Determine the [X, Y] coordinate at the center of the cell enclosing the given text.  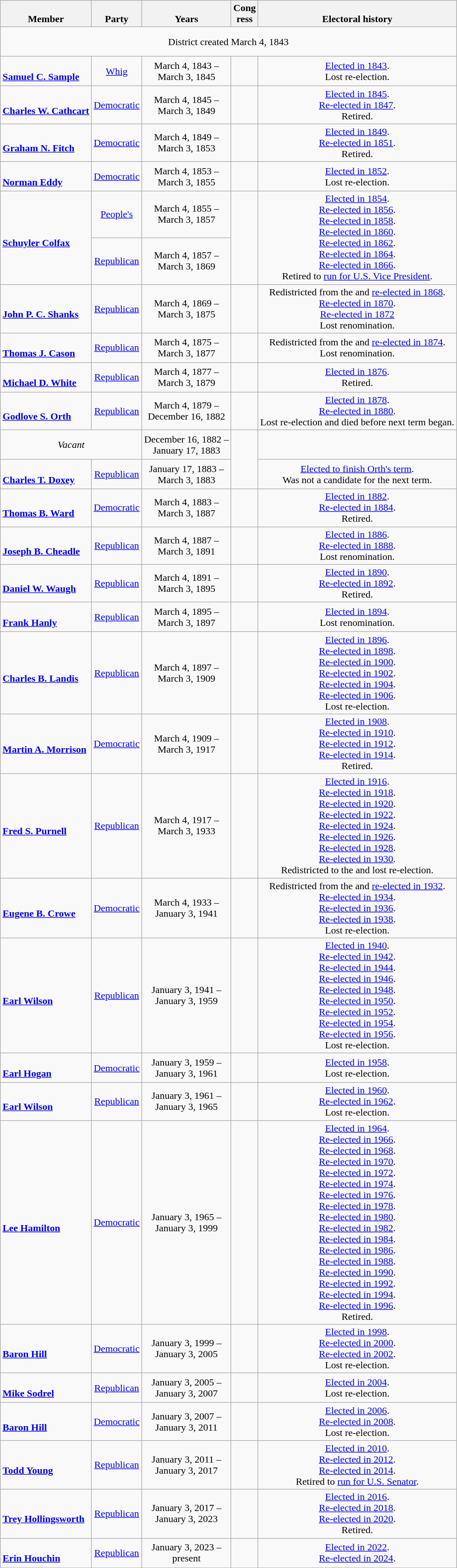
Elected to finish Orth's term.Was not a candidate for the next term. [357, 474]
Redistricted from the and re-elected in 1874.Lost renomination. [357, 348]
Elected in 1958.Lost re-election. [357, 1068]
Elected in 1849.Re-elected in 1851.Retired. [357, 143]
March 4, 1883 –March 3, 1887 [186, 508]
March 4, 1875 –March 3, 1877 [186, 348]
Elected in 1882.Re-elected in 1884.Retired. [357, 508]
Elected in 1843.Lost re-election. [357, 71]
January 3, 2007 –January 3, 2011 [186, 1422]
March 4, 1909 –March 3, 1917 [186, 744]
Elected in 1845.Re-elected in 1847.Retired. [357, 105]
Elected in 2022.Re-elected in 2024. [357, 1553]
Elected in 1876.Retired. [357, 377]
Elected in 1894.Lost renomination. [357, 617]
Thomas J. Cason [46, 348]
March 4, 1933 –January 3, 1941 [186, 908]
Elected in 2016.Re-elected in 2018.Re-elected in 2020.Retired. [357, 1513]
Michael D. White [46, 377]
Party [116, 14]
Years [186, 14]
Graham N. Fitch [46, 143]
Elected in 1852.Lost re-election. [357, 176]
March 4, 1879 –December 16, 1882 [186, 411]
March 4, 1895 –March 3, 1897 [186, 617]
March 4, 1843 –March 3, 1845 [186, 71]
Elected in 1998.Re-elected in 2000.Re-elected in 2002.Lost re-election. [357, 1349]
January 3, 2017 –January 3, 2023 [186, 1513]
Elected in 1878.Re-elected in 1880.Lost re-election and died before next term began. [357, 411]
Thomas B. Ward [46, 508]
Whig [116, 71]
December 16, 1882 –January 17, 1883 [186, 445]
January 3, 1999 –January 3, 2005 [186, 1349]
Elected in 1890.Re-elected in 1892.Retired. [357, 583]
Elected in 2010.Re-elected in 2012.Re-elected in 2014.Retired to run for U.S. Senator. [357, 1465]
Trey Hollingsworth [46, 1513]
January 3, 1941 –January 3, 1959 [186, 996]
March 4, 1849 –March 3, 1853 [186, 143]
Electoral history [357, 14]
Daniel W. Waugh [46, 583]
January 3, 2023 –present [186, 1553]
Fred S. Purnell [46, 826]
January 3, 1959 –January 3, 1961 [186, 1068]
Redistricted from the and re-elected in 1932.Re-elected in 1934.Re-elected in 1936.Re-elected in 1938.Lost re-election. [357, 908]
January 3, 2005 –January 3, 2007 [186, 1388]
March 4, 1857 –March 3, 1869 [186, 261]
March 4, 1897 –March 3, 1909 [186, 673]
John P. C. Shanks [46, 308]
Elected in 1960.Re-elected in 1962.Lost re-election. [357, 1102]
Martin A. Morrison [46, 744]
People's [116, 215]
January 17, 1883 –March 3, 1883 [186, 474]
Frank Hanly [46, 617]
Elected in 1908.Re-elected in 1910.Re-elected in 1912.Re-elected in 1914.Retired. [357, 744]
Samuel C. Sample [46, 71]
Earl Hogan [46, 1068]
Elected in 1886.Re-elected in 1888.Lost renomination. [357, 545]
March 4, 1887 –March 3, 1891 [186, 545]
Erin Houchin [46, 1553]
January 3, 1965 –January 3, 1999 [186, 1222]
Charles B. Landis [46, 673]
Congress [245, 14]
Member [46, 14]
March 4, 1853 –March 3, 1855 [186, 176]
Norman Eddy [46, 176]
January 3, 2011 –January 3, 2017 [186, 1465]
Todd Young [46, 1465]
January 3, 1961 –January 3, 1965 [186, 1102]
Godlove S. Orth [46, 411]
Joseph B. Cheadle [46, 545]
Schuyler Colfax [46, 238]
March 4, 1917 –March 3, 1933 [186, 826]
Charles W. Cathcart [46, 105]
District created March 4, 1843 [229, 42]
Charles T. Doxey [46, 474]
March 4, 1845 –March 3, 1849 [186, 105]
Elected in 2004.Lost re-election. [357, 1388]
Lee Hamilton [46, 1222]
March 4, 1855 –March 3, 1857 [186, 215]
March 4, 1869 –March 3, 1875 [186, 308]
Mike Sodrel [46, 1388]
Vacant [71, 445]
Elected in 2006.Re-elected in 2008.Lost re-election. [357, 1422]
March 4, 1891 –March 3, 1895 [186, 583]
Elected in 1896.Re-elected in 1898.Re-elected in 1900.Re-elected in 1902.Re-elected in 1904.Re-elected in 1906.Lost re-election. [357, 673]
March 4, 1877 –March 3, 1879 [186, 377]
Eugene B. Crowe [46, 908]
Redistricted from the and re-elected in 1868.Re-elected in 1870.Re-elected in 1872Lost renomination. [357, 308]
